Determine the (X, Y) coordinate at the center of the cell enclosing the given text.  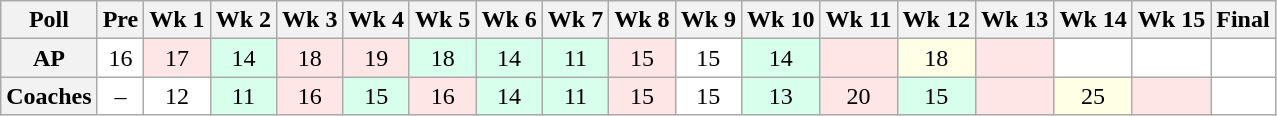
Wk 12 (936, 20)
13 (781, 96)
Wk 7 (575, 20)
25 (1093, 96)
19 (376, 58)
Pre (120, 20)
Wk 2 (243, 20)
Wk 10 (781, 20)
Wk 1 (177, 20)
17 (177, 58)
12 (177, 96)
20 (858, 96)
– (120, 96)
Wk 6 (509, 20)
Wk 13 (1014, 20)
Poll (49, 20)
Wk 5 (442, 20)
Final (1243, 20)
Wk 3 (310, 20)
Wk 11 (858, 20)
Wk 8 (642, 20)
AP (49, 58)
Wk 4 (376, 20)
Coaches (49, 96)
Wk 14 (1093, 20)
Wk 9 (708, 20)
Wk 15 (1171, 20)
